Determine the (X, Y) coordinate at the center of the cell enclosing the given text.  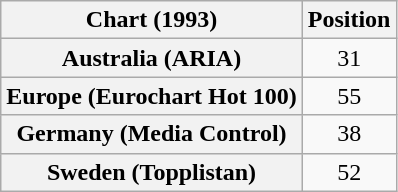
Sweden (Topplistan) (152, 172)
52 (349, 172)
Australia (ARIA) (152, 58)
38 (349, 134)
Position (349, 20)
31 (349, 58)
Germany (Media Control) (152, 134)
Chart (1993) (152, 20)
Europe (Eurochart Hot 100) (152, 96)
55 (349, 96)
